Provide the (X, Y) coordinate of the cell's center where the given text is located.  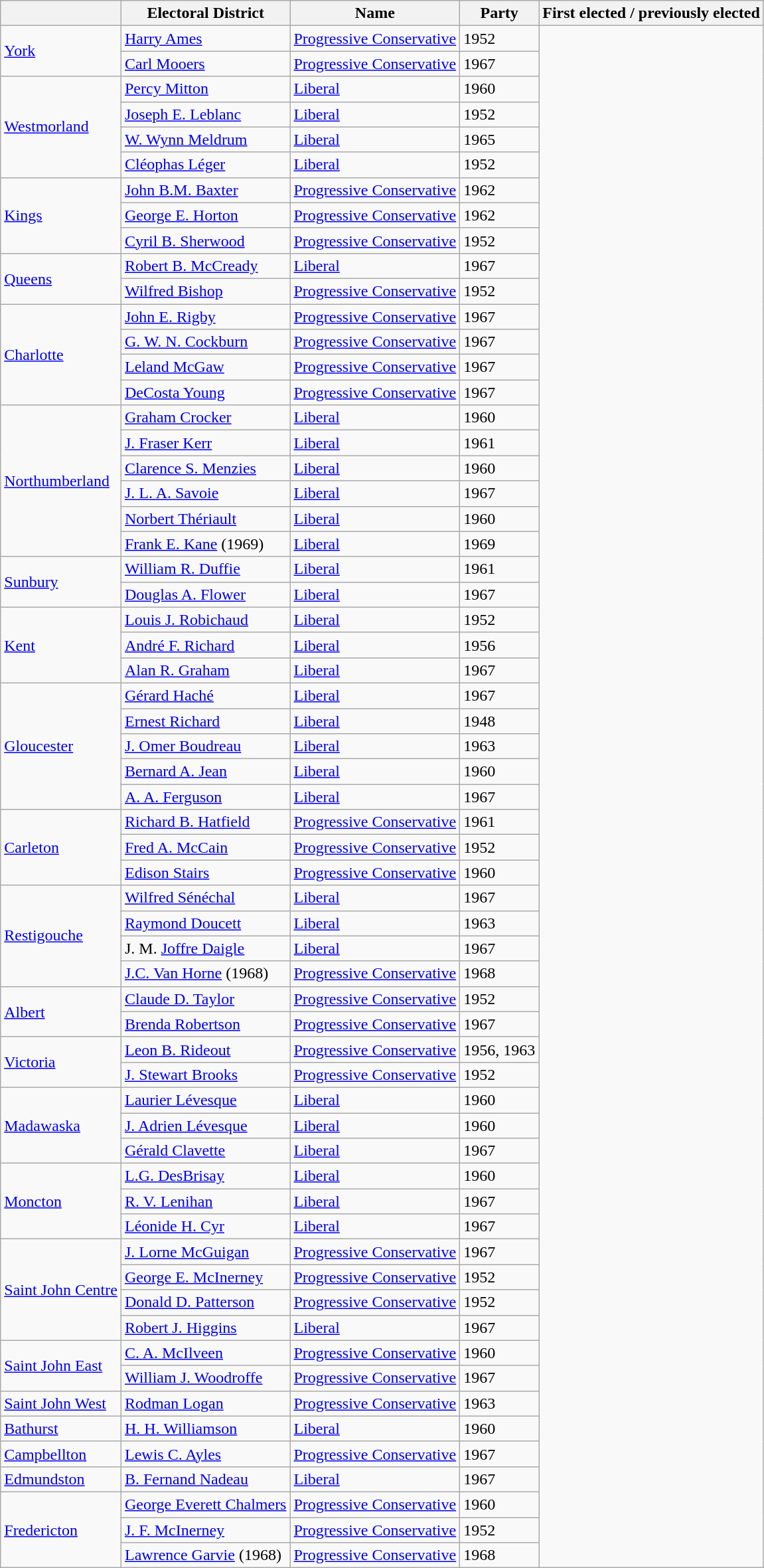
George Everett Chalmers (206, 1504)
Saint John Centre (61, 1290)
1969 (499, 544)
Charlotte (61, 355)
Queens (61, 278)
1965 (499, 139)
W. Wynn Meldrum (206, 139)
Robert J. Higgins (206, 1328)
Laurier Lévesque (206, 1100)
Gloucester (61, 746)
G. W. N. Cockburn (206, 342)
William R. Duffie (206, 569)
Saint John East (61, 1365)
Gérald Clavette (206, 1151)
Leon B. Rideout (206, 1049)
George E. Horton (206, 215)
Electoral District (206, 13)
Saint John West (61, 1403)
J. Fraser Kerr (206, 443)
Madawaska (61, 1125)
Carl Mooers (206, 64)
Edmundston (61, 1479)
Claude D. Taylor (206, 999)
Albert (61, 1011)
Alan R. Graham (206, 670)
Lewis C. Ayles (206, 1454)
Léonide H. Cyr (206, 1227)
C. A. McIlveen (206, 1353)
Gérard Haché (206, 695)
Frank E. Kane (1969) (206, 544)
George E. McInerney (206, 1277)
Name (375, 13)
Norbert Thériault (206, 519)
1956, 1963 (499, 1049)
Northumberland (61, 481)
Westmorland (61, 127)
Fred A. McCain (206, 847)
B. Fernand Nadeau (206, 1479)
Victoria (61, 1062)
Restigouche (61, 936)
William J. Woodroffe (206, 1378)
First elected / previously elected (652, 13)
DeCosta Young (206, 392)
Graham Crocker (206, 418)
Brenda Robertson (206, 1024)
John E. Rigby (206, 317)
J. L. A. Savoie (206, 493)
John B.M. Baxter (206, 190)
Louis J. Robichaud (206, 620)
Fredericton (61, 1529)
Rodman Logan (206, 1403)
Campbellton (61, 1454)
J. Adrien Lévesque (206, 1126)
Wilfred Sénéchal (206, 898)
Douglas A. Flower (206, 594)
Ernest Richard (206, 721)
York (61, 51)
Sunbury (61, 582)
Edison Stairs (206, 873)
J. M. Joffre Daigle (206, 948)
J. Stewart Brooks (206, 1075)
J. Lorne McGuigan (206, 1252)
Clarence S. Menzies (206, 468)
H. H. Williamson (206, 1429)
J.C. Van Horne (1968) (206, 974)
Lawrence Garvie (1968) (206, 1555)
Raymond Doucett (206, 923)
Wilfred Bishop (206, 291)
1956 (499, 645)
Kings (61, 215)
Harry Ames (206, 39)
Bernard A. Jean (206, 772)
Cyril B. Sherwood (206, 240)
Robert B. McCready (206, 266)
Carleton (61, 847)
Leland McGaw (206, 367)
A. A. Ferguson (206, 797)
Party (499, 13)
J. Omer Boudreau (206, 746)
J. F. McInerney (206, 1529)
L.G. DesBrisay (206, 1176)
Kent (61, 645)
Joseph E. Leblanc (206, 114)
Percy Mitton (206, 89)
Donald D. Patterson (206, 1302)
Moncton (61, 1201)
R. V. Lenihan (206, 1201)
Bathurst (61, 1429)
1948 (499, 721)
André F. Richard (206, 645)
Richard B. Hatfield (206, 822)
Cléophas Léger (206, 165)
